Return the (X, Y) coordinate for the center point of the cell that contains the specified text.  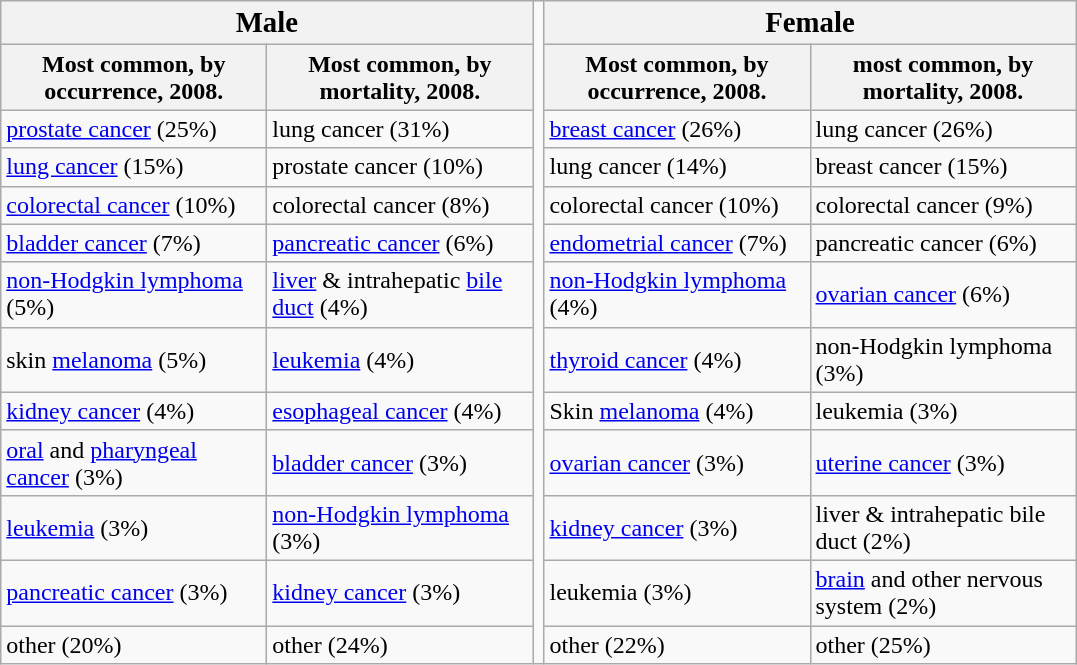
breast cancer (15%) (943, 167)
Skin melanoma (4%) (677, 411)
Female (810, 23)
kidney cancer (4%) (134, 411)
colorectal cancer (8%) (400, 205)
liver & intrahepatic bile duct (2%) (943, 528)
lung cancer (31%) (400, 129)
uterine cancer (3%) (943, 462)
Male (267, 23)
non-Hodgkin lymphoma (4%) (677, 294)
pancreatic cancer (3%) (134, 592)
thyroid cancer (4%) (677, 360)
other (20%) (134, 645)
lung cancer (26%) (943, 129)
colorectal cancer (9%) (943, 205)
liver & intrahepatic bile duct (4%) (400, 294)
bladder cancer (7%) (134, 243)
other (25%) (943, 645)
other (22%) (677, 645)
brain and other nervous system (2%) (943, 592)
other (24%) (400, 645)
most common, by mortality, 2008. (943, 78)
lung cancer (15%) (134, 167)
non-Hodgkin lymphoma (5%) (134, 294)
prostate cancer (25%) (134, 129)
bladder cancer (3%) (400, 462)
breast cancer (26%) (677, 129)
ovarian cancer (3%) (677, 462)
skin melanoma (5%) (134, 360)
esophageal cancer (4%) (400, 411)
ovarian cancer (6%) (943, 294)
prostate cancer (10%) (400, 167)
endometrial cancer (7%) (677, 243)
Most common, by mortality, 2008. (400, 78)
lung cancer (14%) (677, 167)
leukemia (4%) (400, 360)
oral and pharyngeal cancer (3%) (134, 462)
